Pinpoint the cell where the given text exists, returning its (x, y) midpoint coordinate. 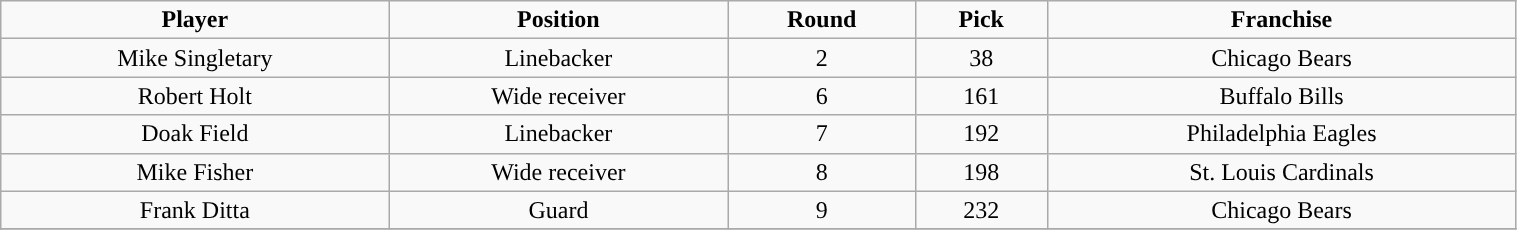
Frank Ditta (195, 210)
6 (822, 96)
Guard (558, 210)
Mike Fisher (195, 172)
Mike Singletary (195, 58)
7 (822, 134)
38 (982, 58)
9 (822, 210)
198 (982, 172)
2 (822, 58)
Round (822, 20)
Buffalo Bills (1282, 96)
8 (822, 172)
Franchise (1282, 20)
Robert Holt (195, 96)
Pick (982, 20)
161 (982, 96)
192 (982, 134)
Player (195, 20)
Position (558, 20)
St. Louis Cardinals (1282, 172)
Doak Field (195, 134)
232 (982, 210)
Philadelphia Eagles (1282, 134)
